Capture the cell that displays the provided text and extract its [X, Y] central coordinate. 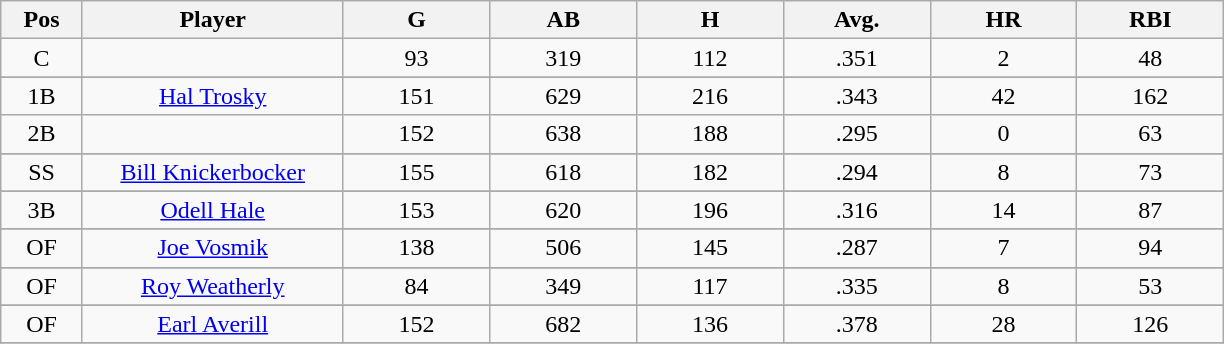
93 [416, 58]
145 [710, 248]
.316 [856, 210]
136 [710, 324]
.351 [856, 58]
618 [564, 172]
3B [42, 210]
42 [1004, 96]
620 [564, 210]
87 [1150, 210]
C [42, 58]
629 [564, 96]
AB [564, 20]
.295 [856, 134]
G [416, 20]
126 [1150, 324]
112 [710, 58]
.294 [856, 172]
319 [564, 58]
.343 [856, 96]
0 [1004, 134]
53 [1150, 286]
2 [1004, 58]
682 [564, 324]
48 [1150, 58]
151 [416, 96]
117 [710, 286]
RBI [1150, 20]
Player [212, 20]
Hal Trosky [212, 96]
153 [416, 210]
349 [564, 286]
7 [1004, 248]
94 [1150, 248]
Roy Weatherly [212, 286]
Bill Knickerbocker [212, 172]
1B [42, 96]
HR [1004, 20]
155 [416, 172]
.287 [856, 248]
188 [710, 134]
Odell Hale [212, 210]
H [710, 20]
138 [416, 248]
Joe Vosmik [212, 248]
73 [1150, 172]
Pos [42, 20]
.378 [856, 324]
216 [710, 96]
2B [42, 134]
63 [1150, 134]
84 [416, 286]
28 [1004, 324]
.335 [856, 286]
14 [1004, 210]
182 [710, 172]
Earl Averill [212, 324]
506 [564, 248]
162 [1150, 96]
SS [42, 172]
Avg. [856, 20]
196 [710, 210]
638 [564, 134]
